Identify which cell holds the provided text, then report its (x, y) central coordinate. 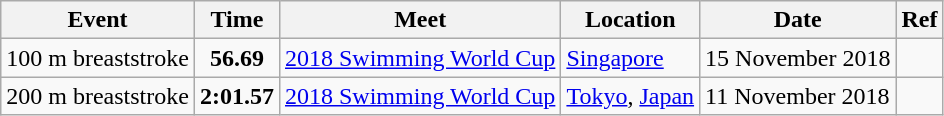
15 November 2018 (798, 58)
Time (236, 20)
200 m breaststroke (98, 96)
56.69 (236, 58)
Date (798, 20)
100 m breaststroke (98, 58)
Ref (920, 20)
Meet (420, 20)
2:01.57 (236, 96)
Event (98, 20)
Singapore (630, 58)
Tokyo, Japan (630, 96)
11 November 2018 (798, 96)
Location (630, 20)
